Search for the cell housing the specified text and yield its (X, Y) center coordinate. 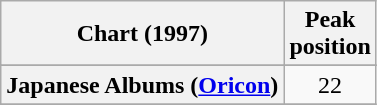
Chart (1997) (142, 34)
22 (330, 85)
Japanese Albums (Oricon) (142, 85)
Peakposition (330, 34)
